Output the [X, Y] coordinate of the center of the cell containing the given text.  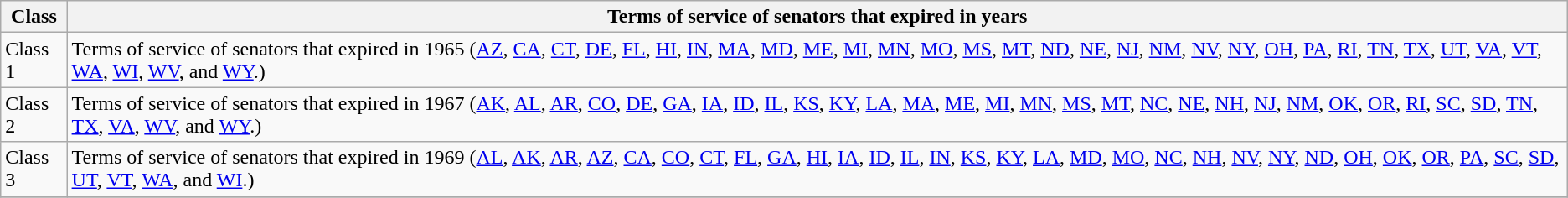
Class [34, 17]
Terms of service of senators that expired in years [818, 17]
Class 1 [34, 60]
Class 3 [34, 169]
Class 2 [34, 114]
